For the text-containing cell, return its midpoint in (x, y) coordinate format. 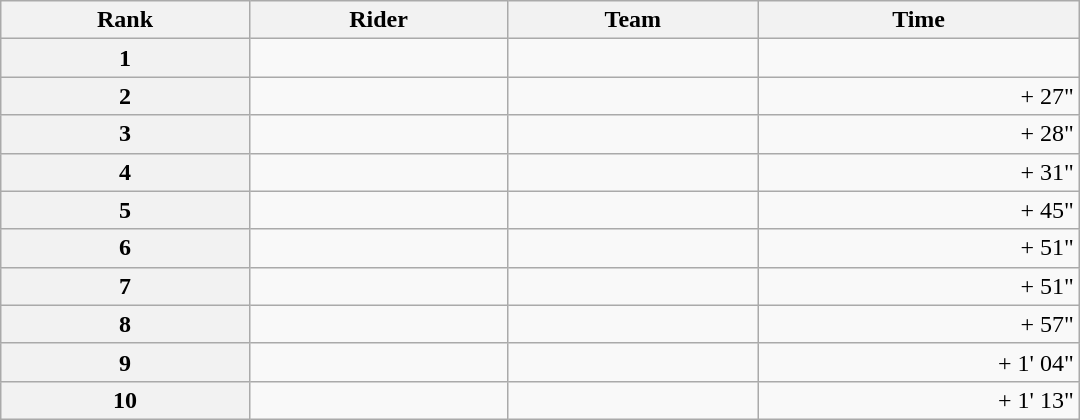
+ 27" (918, 96)
+ 31" (918, 172)
6 (126, 248)
Time (918, 20)
+ 1' 13" (918, 400)
7 (126, 286)
2 (126, 96)
1 (126, 58)
5 (126, 210)
Rider (378, 20)
+ 45" (918, 210)
Team (633, 20)
+ 1' 04" (918, 362)
+ 57" (918, 324)
10 (126, 400)
4 (126, 172)
8 (126, 324)
9 (126, 362)
+ 28" (918, 134)
Rank (126, 20)
3 (126, 134)
